Search for the cell housing the specified text and yield its (X, Y) center coordinate. 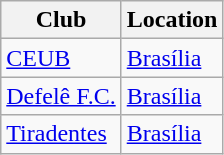
Club (61, 20)
Defelê F.C. (61, 96)
Tiradentes (61, 134)
CEUB (61, 58)
Location (172, 20)
